Identify which cell holds the provided text, then report its (X, Y) central coordinate. 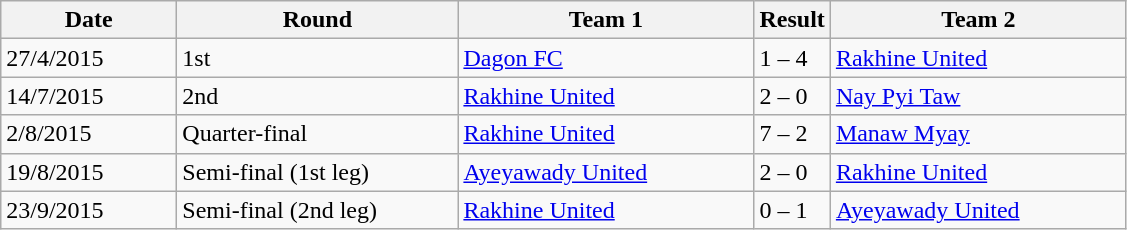
Quarter-final (318, 134)
7 – 2 (792, 134)
1st (318, 58)
Round (318, 20)
23/9/2015 (89, 210)
0 – 1 (792, 210)
19/8/2015 (89, 172)
Date (89, 20)
Result (792, 20)
Dagon FC (606, 58)
2/8/2015 (89, 134)
Semi-final (1st leg) (318, 172)
14/7/2015 (89, 96)
2nd (318, 96)
1 – 4 (792, 58)
27/4/2015 (89, 58)
Nay Pyi Taw (978, 96)
Team 2 (978, 20)
Manaw Myay (978, 134)
Team 1 (606, 20)
Semi-final (2nd leg) (318, 210)
